Return the [x, y] coordinate for the center point of the cell that contains the specified text.  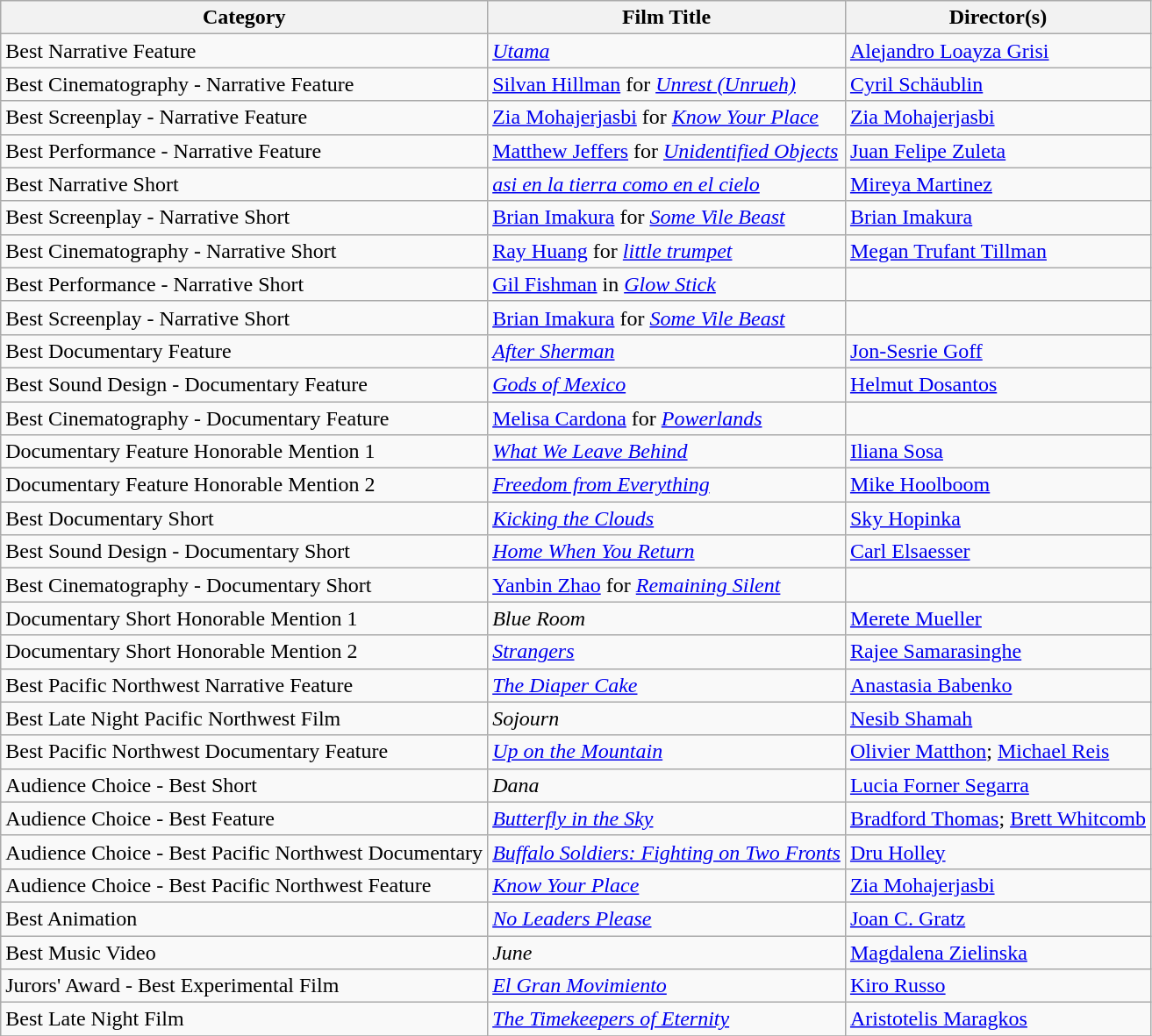
Matthew Jeffers for Unidentified Objects [667, 151]
Director(s) [998, 18]
Dana [667, 785]
Best Cinematography - Documentary Feature [244, 418]
Sky Hopinka [998, 518]
Silvan Hillman for Unrest (Unrueh) [667, 84]
Best Late Night Pacific Northwest Film [244, 718]
Freedom from Everything [667, 485]
Brian Imakura [998, 218]
No Leaders Please [667, 918]
Buffalo Soldiers: Fighting on Two Fronts [667, 852]
Joan C. Gratz [998, 918]
Best Screenplay - Narrative Feature [244, 118]
Juan Felipe Zuleta [998, 151]
Best Cinematography - Narrative Feature [244, 84]
Documentary Short Honorable Mention 2 [244, 652]
Iliana Sosa [998, 452]
Best Narrative Short [244, 184]
Know Your Place [667, 885]
Aristotelis Maragkos [998, 1019]
Utama [667, 51]
Carl Elsaesser [998, 552]
Best Sound Design - Documentary Short [244, 552]
June [667, 952]
Best Documentary Short [244, 518]
Film Title [667, 18]
Mike Hoolboom [998, 485]
Audience Choice - Best Pacific Northwest Feature [244, 885]
Strangers [667, 652]
Gil Fishman in Glow Stick [667, 284]
Dru Holley [998, 852]
Helmut Dosantos [998, 384]
Documentary Feature Honorable Mention 1 [244, 452]
Audience Choice - Best Pacific Northwest Documentary [244, 852]
Anastasia Babenko [998, 685]
Best Pacific Northwest Narrative Feature [244, 685]
Magdalena Zielinska [998, 952]
Best Pacific Northwest Documentary Feature [244, 752]
Jurors' Award - Best Experimental Film [244, 986]
Documentary Short Honorable Mention 1 [244, 618]
Sojourn [667, 718]
Audience Choice - Best Short [244, 785]
Ray Huang for little trumpet [667, 251]
Best Animation [244, 918]
Bradford Thomas; Brett Whitcomb [998, 818]
El Gran Movimiento [667, 986]
Best Late Night Film [244, 1019]
Gods of Mexico [667, 384]
Mireya Martinez [998, 184]
Best Documentary Feature [244, 351]
Best Narrative Feature [244, 51]
Butterfly in the Sky [667, 818]
Megan Trufant Tillman [998, 251]
The Timekeepers of Eternity [667, 1019]
Audience Choice - Best Feature [244, 818]
Kicking the Clouds [667, 518]
Best Cinematography - Narrative Short [244, 251]
Nesib Shamah [998, 718]
What We Leave Behind [667, 452]
Best Music Video [244, 952]
Up on the Mountain [667, 752]
Rajee Samarasinghe [998, 652]
Yanbin Zhao for Remaining Silent [667, 585]
Kiro Russo [998, 986]
After Sherman [667, 351]
Documentary Feature Honorable Mention 2 [244, 485]
The Diaper Cake [667, 685]
Lucia Forner Segarra [998, 785]
Best Performance - Narrative Short [244, 284]
Category [244, 18]
Zia Mohajerjasbi for Know Your Place [667, 118]
Best Performance - Narrative Feature [244, 151]
Jon-Sesrie Goff [998, 351]
asi en la tierra como en el cielo [667, 184]
Best Cinematography - Documentary Short [244, 585]
Blue Room [667, 618]
Olivier Matthon; Michael Reis [998, 752]
Alejandro Loayza Grisi [998, 51]
Home When You Return [667, 552]
Merete Mueller [998, 618]
Best Sound Design - Documentary Feature [244, 384]
Melisa Cardona for Powerlands [667, 418]
Cyril Schäublin [998, 84]
